Detect which cell encompasses the target text, then output its [x, y] center coordinate. 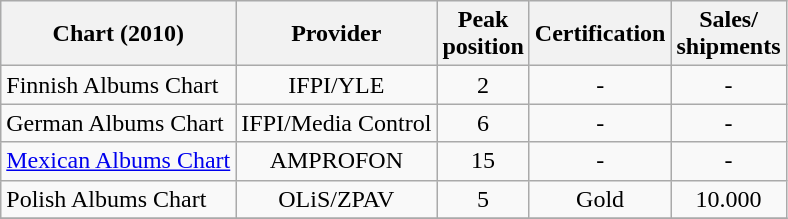
IFPI/Media Control [336, 123]
10.000 [728, 199]
Finnish Albums Chart [118, 85]
Gold [600, 199]
Mexican Albums Chart [118, 161]
AMPROFON [336, 161]
IFPI/YLE [336, 85]
Peakposition [483, 34]
2 [483, 85]
5 [483, 199]
Sales/shipments [728, 34]
6 [483, 123]
Polish Albums Chart [118, 199]
Provider [336, 34]
OLiS/ZPAV [336, 199]
Chart (2010) [118, 34]
Certification [600, 34]
German Albums Chart [118, 123]
15 [483, 161]
